Return [X, Y] of the center of cell containing provided text 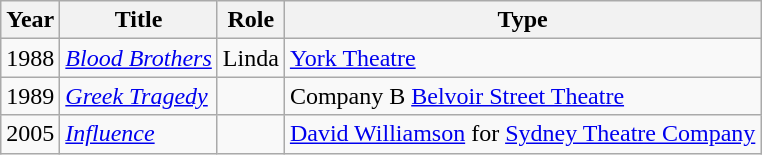
Year [30, 20]
Role [250, 20]
York Theatre [522, 58]
1988 [30, 58]
Greek Tragedy [139, 96]
1989 [30, 96]
Title [139, 20]
Blood Brothers [139, 58]
David Williamson for Sydney Theatre Company [522, 134]
2005 [30, 134]
Linda [250, 58]
Company B Belvoir Street Theatre [522, 96]
Influence [139, 134]
Type [522, 20]
